Search for the cell housing the specified text and yield its [X, Y] center coordinate. 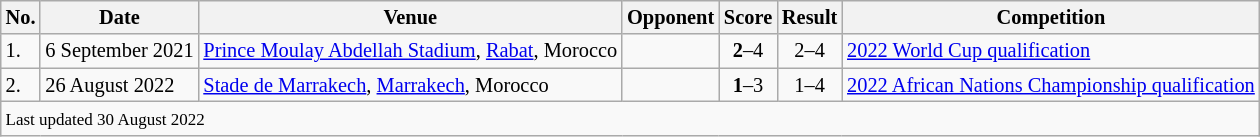
1. [21, 51]
Competition [1050, 17]
Opponent [670, 17]
1–4 [810, 85]
2. [21, 85]
26 August 2022 [119, 85]
2022 World Cup qualification [1050, 51]
6 September 2021 [119, 51]
Prince Moulay Abdellah Stadium, Rabat, Morocco [410, 51]
Score [748, 17]
Last updated 30 August 2022 [630, 118]
Date [119, 17]
Venue [410, 17]
1–3 [748, 85]
Result [810, 17]
2022 African Nations Championship qualification [1050, 85]
Stade de Marrakech, Marrakech, Morocco [410, 85]
No. [21, 17]
